Scan for the cell matching the given text and deliver its [x, y] coordinate at center. 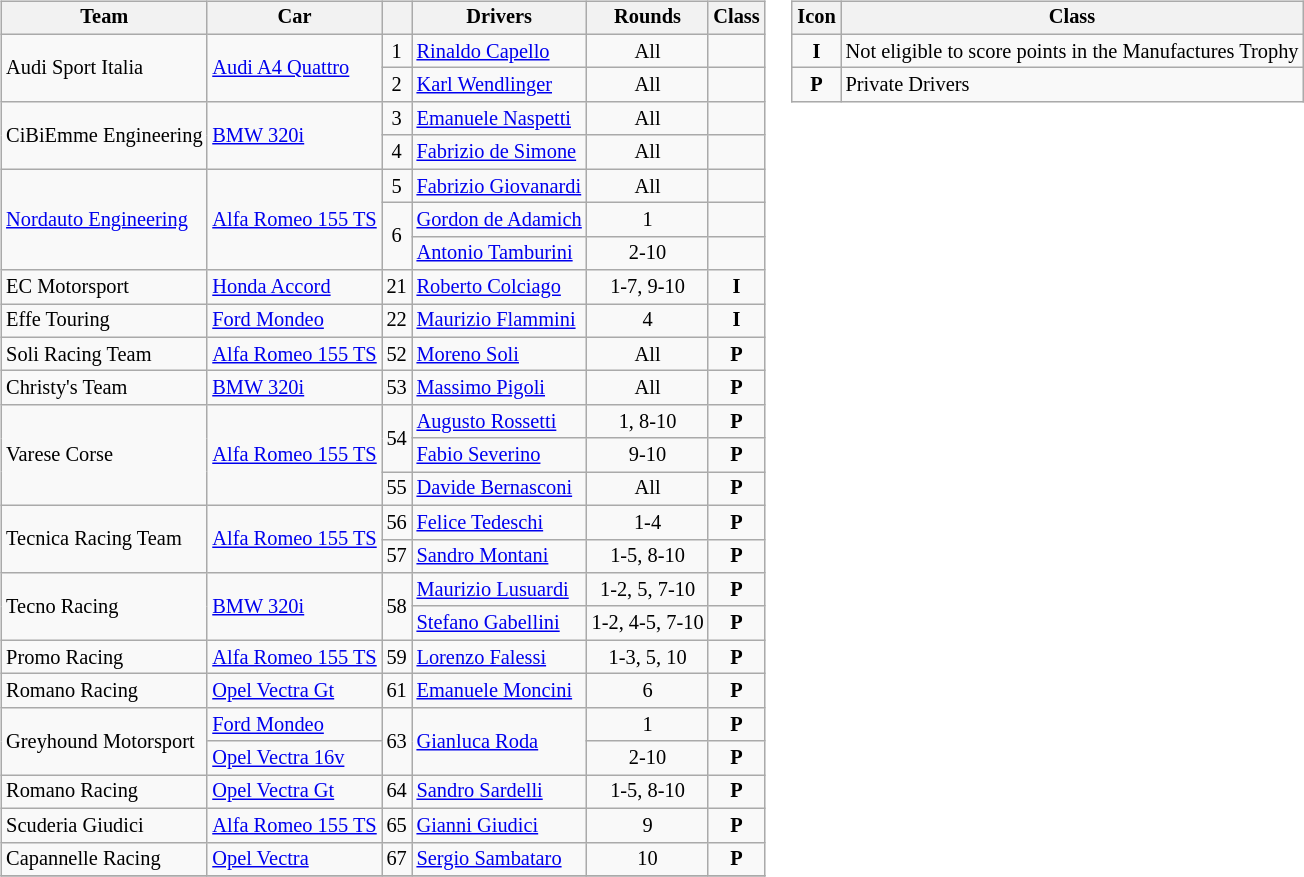
Gordon de Adamich [500, 220]
Antonio Tamburini [500, 253]
52 [397, 354]
Audi Sport Italia [104, 68]
9 [648, 825]
57 [397, 556]
1-3, 5, 10 [648, 657]
Roberto Colciago [500, 287]
Stefano Gabellini [500, 623]
Maurizio Flammini [500, 321]
Icon [816, 18]
Rinaldo Capello [500, 51]
Gianni Giudici [500, 825]
CiBiEmme Engineering [104, 136]
3 [397, 119]
Gianluca Roda [500, 740]
Promo Racing [104, 657]
Capannelle Racing [104, 859]
Fabrizio Giovanardi [500, 186]
Not eligible to score points in the Manufactures Trophy [1072, 51]
Tecno Racing [104, 606]
58 [397, 606]
EC Motorsport [104, 287]
5 [397, 186]
Sergio Sambataro [500, 859]
Effe Touring [104, 321]
Emanuele Moncini [500, 691]
Lorenzo Falessi [500, 657]
Fabrizio de Simone [500, 152]
Moreno Soli [500, 354]
63 [397, 740]
1, 8-10 [648, 422]
Soli Racing Team [104, 354]
Karl Wendlinger [500, 85]
Private Drivers [1072, 85]
Varese Corse [104, 456]
Fabio Severino [500, 455]
2 [397, 85]
1-2, 4-5, 7-10 [648, 623]
1-7, 9-10 [648, 287]
Sandro Sardelli [500, 792]
Drivers [500, 18]
Greyhound Motorsport [104, 740]
55 [397, 489]
Rounds [648, 18]
1-4 [648, 522]
Audi A4 Quattro [294, 68]
22 [397, 321]
64 [397, 792]
9-10 [648, 455]
Christy's Team [104, 388]
Davide Bernasconi [500, 489]
21 [397, 287]
Tecnica Racing Team [104, 538]
Opel Vectra [294, 859]
67 [397, 859]
Felice Tedeschi [500, 522]
65 [397, 825]
Massimo Pigoli [500, 388]
54 [397, 438]
Maurizio Lusuardi [500, 590]
Sandro Montani [500, 556]
10 [648, 859]
56 [397, 522]
Emanuele Naspetti [500, 119]
1-2, 5, 7-10 [648, 590]
53 [397, 388]
Augusto Rossetti [500, 422]
Scuderia Giudici [104, 825]
61 [397, 691]
Car [294, 18]
Honda Accord [294, 287]
Team [104, 18]
59 [397, 657]
Opel Vectra 16v [294, 758]
Nordauto Engineering [104, 220]
